Locate the cell with the specified text and output its (x, y) center coordinate. 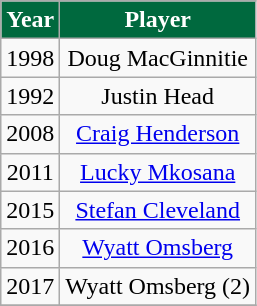
Justin Head (158, 96)
Wyatt Omsberg (2) (158, 286)
Player (158, 20)
Wyatt Omsberg (158, 248)
2011 (30, 172)
Lucky Mkosana (158, 172)
2017 (30, 286)
Year (30, 20)
1992 (30, 96)
2016 (30, 248)
1998 (30, 58)
2008 (30, 134)
Stefan Cleveland (158, 210)
Doug MacGinnitie (158, 58)
2015 (30, 210)
Craig Henderson (158, 134)
